Extract the (X, Y) coordinate from the center of the cell holding the provided text.  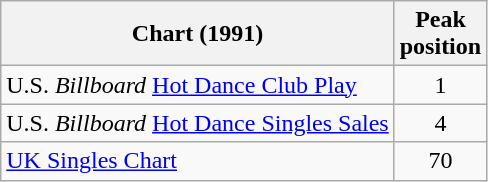
1 (440, 85)
Chart (1991) (198, 34)
4 (440, 123)
U.S. Billboard Hot Dance Club Play (198, 85)
U.S. Billboard Hot Dance Singles Sales (198, 123)
UK Singles Chart (198, 161)
Peakposition (440, 34)
70 (440, 161)
